Identify which cell holds the provided text, then report its (X, Y) central coordinate. 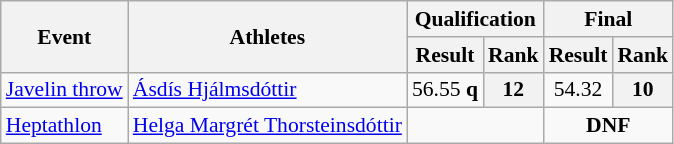
Final (608, 19)
10 (642, 90)
Ásdís Hjálmsdóttir (268, 90)
Qualification (476, 19)
Javelin throw (64, 90)
Helga Margrét Thorsteinsdóttir (268, 126)
12 (514, 90)
DNF (608, 126)
Event (64, 36)
54.32 (578, 90)
Heptathlon (64, 126)
56.55 q (445, 90)
Athletes (268, 36)
